For the text-containing cell, return its midpoint in [X, Y] coordinate format. 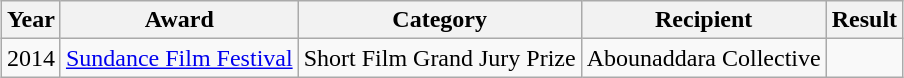
2014 [30, 58]
Abounaddara Collective [704, 58]
Sundance Film Festival [179, 58]
Short Film Grand Jury Prize [440, 58]
Recipient [704, 20]
Category [440, 20]
Result [864, 20]
Year [30, 20]
Award [179, 20]
